Provide the [X, Y] coordinate of the cell's center where the given text is located.  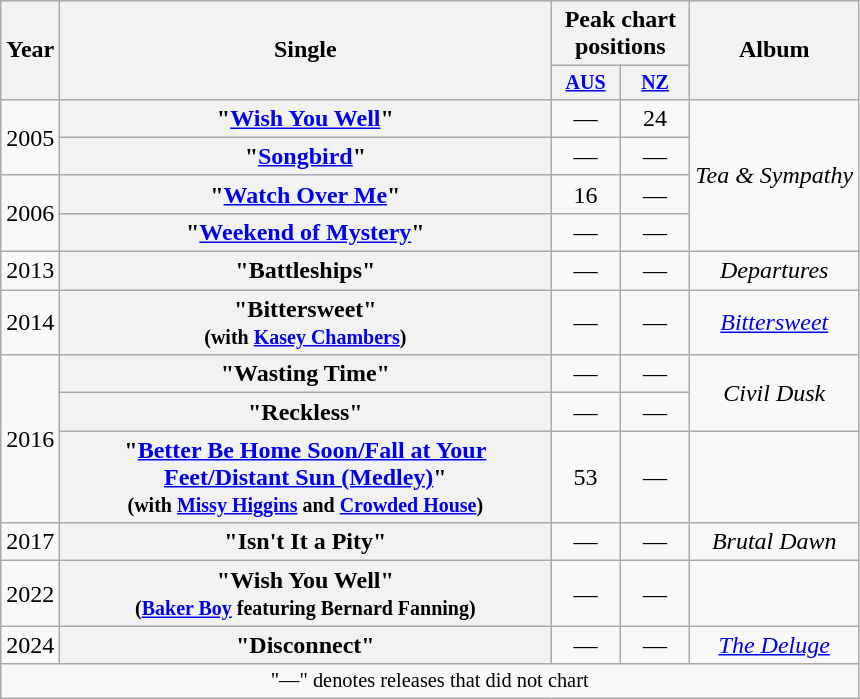
2024 [30, 645]
"Wish You Well" [306, 118]
2016 [30, 439]
Brutal Dawn [774, 542]
Single [306, 50]
Tea & Sympathy [774, 175]
"Bittersweet" (with Kasey Chambers) [306, 322]
2022 [30, 594]
"Watch Over Me" [306, 194]
"Weekend of Mystery" [306, 232]
"Reckless" [306, 412]
2014 [30, 322]
16 [586, 194]
Bittersweet [774, 322]
The Deluge [774, 645]
NZ [654, 82]
Album [774, 50]
"Isn't It a Pity" [306, 542]
"Wasting Time" [306, 374]
Civil Dusk [774, 393]
53 [586, 477]
Departures [774, 271]
24 [654, 118]
2006 [30, 213]
"—" denotes releases that did not chart [430, 681]
"Battleships" [306, 271]
Peak chartpositions [620, 34]
2013 [30, 271]
"Disconnect" [306, 645]
2017 [30, 542]
"Better Be Home Soon/Fall at Your Feet/Distant Sun (Medley)"(with Missy Higgins and Crowded House) [306, 477]
2005 [30, 137]
"Songbird" [306, 156]
Year [30, 50]
"Wish You Well"(Baker Boy featuring Bernard Fanning) [306, 594]
AUS [586, 82]
